Detect which cell encompasses the target text, then output its [X, Y] center coordinate. 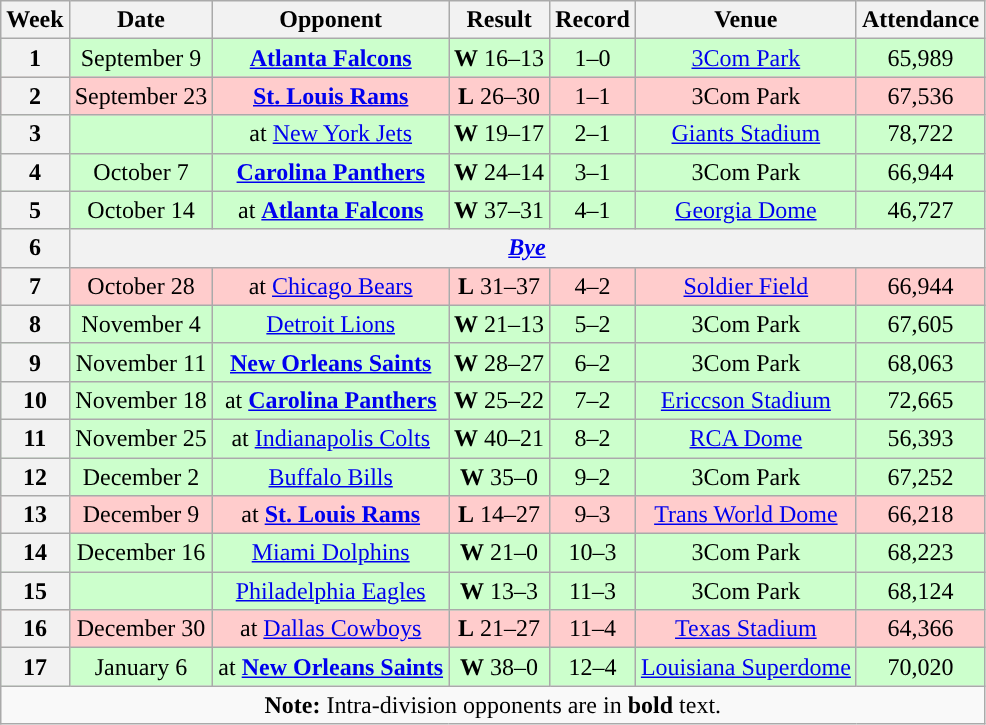
Georgia Dome [746, 210]
10–3 [593, 553]
5 [35, 210]
6 [35, 248]
13 [35, 515]
W 21–0 [500, 553]
7 [35, 286]
November 18 [141, 400]
Week [35, 20]
17 [35, 667]
3–1 [593, 172]
W 21–13 [500, 324]
New Orleans Saints [331, 362]
12–4 [593, 667]
78,722 [920, 134]
November 11 [141, 362]
Venue [746, 20]
9 [35, 362]
Detroit Lions [331, 324]
66,218 [920, 515]
W 35–0 [500, 477]
Atlanta Falcons [331, 58]
at Atlanta Falcons [331, 210]
at St. Louis Rams [331, 515]
December 30 [141, 629]
6–2 [593, 362]
1–1 [593, 96]
Texas Stadium [746, 629]
W 16–13 [500, 58]
2–1 [593, 134]
56,393 [920, 438]
1–0 [593, 58]
Ericcson Stadium [746, 400]
W 38–0 [500, 667]
Buffalo Bills [331, 477]
3 [35, 134]
11 [35, 438]
1 [35, 58]
67,252 [920, 477]
15 [35, 591]
St. Louis Rams [331, 96]
11–3 [593, 591]
68,223 [920, 553]
11–4 [593, 629]
Miami Dolphins [331, 553]
W 19–17 [500, 134]
4–1 [593, 210]
September 9 [141, 58]
Giants Stadium [746, 134]
65,989 [920, 58]
RCA Dome [746, 438]
Result [500, 20]
Attendance [920, 20]
December 9 [141, 515]
at Indianapolis Colts [331, 438]
2 [35, 96]
L 31–37 [500, 286]
72,665 [920, 400]
Philadelphia Eagles [331, 591]
at New Orleans Saints [331, 667]
67,536 [920, 96]
W 13–3 [500, 591]
9–2 [593, 477]
September 23 [141, 96]
67,605 [920, 324]
L 14–27 [500, 515]
L 26–30 [500, 96]
64,366 [920, 629]
68,063 [920, 362]
Bye [527, 248]
Note: Intra-division opponents are in bold text. [493, 705]
4–2 [593, 286]
12 [35, 477]
W 25–22 [500, 400]
5–2 [593, 324]
October 7 [141, 172]
46,727 [920, 210]
16 [35, 629]
9–3 [593, 515]
8 [35, 324]
December 2 [141, 477]
W 40–21 [500, 438]
at Carolina Panthers [331, 400]
68,124 [920, 591]
January 6 [141, 667]
14 [35, 553]
W 28–27 [500, 362]
W 24–14 [500, 172]
Date [141, 20]
L 21–27 [500, 629]
Trans World Dome [746, 515]
December 16 [141, 553]
Louisiana Superdome [746, 667]
at Chicago Bears [331, 286]
at New York Jets [331, 134]
October 28 [141, 286]
November 4 [141, 324]
Soldier Field [746, 286]
Carolina Panthers [331, 172]
4 [35, 172]
October 14 [141, 210]
Opponent [331, 20]
November 25 [141, 438]
7–2 [593, 400]
W 37–31 [500, 210]
at Dallas Cowboys [331, 629]
10 [35, 400]
Record [593, 20]
70,020 [920, 667]
8–2 [593, 438]
